Output the [X, Y] coordinate of the center of the cell containing the given text.  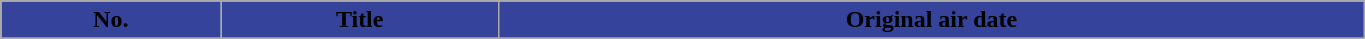
Title [360, 20]
Original air date [932, 20]
No. [111, 20]
